Locate the cell with the specified text and output its (x, y) center coordinate. 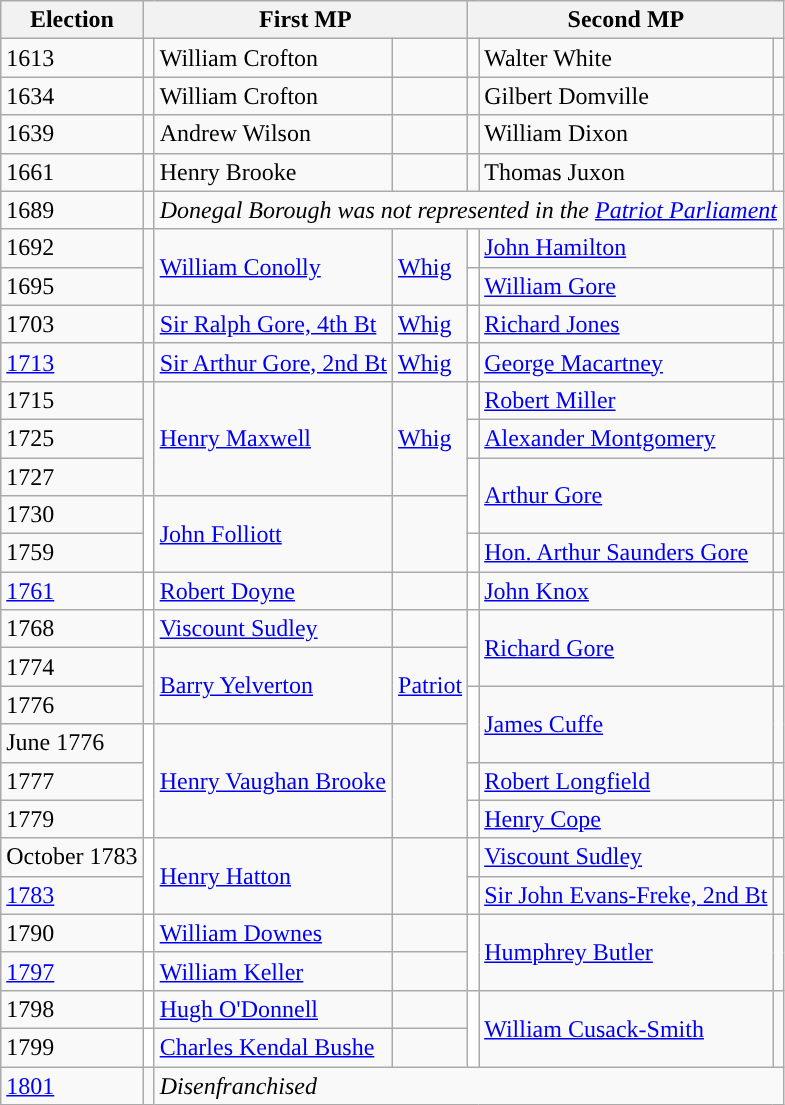
George Macartney (626, 362)
1783 (72, 895)
1774 (72, 667)
1798 (72, 1009)
John Knox (626, 591)
William Gore (626, 286)
Barry Yelverton (273, 686)
John Folliott (273, 534)
1777 (72, 781)
Henry Cope (626, 819)
Alexander Montgomery (626, 438)
1799 (72, 1047)
1727 (72, 477)
1639 (72, 134)
1776 (72, 705)
Richard Jones (626, 324)
William Cusack-Smith (626, 1028)
1801 (72, 1085)
Patriot (430, 686)
1692 (72, 248)
1713 (72, 362)
Donegal Borough was not represented in the Patriot Parliament (469, 210)
1797 (72, 971)
1761 (72, 591)
James Cuffe (626, 724)
1725 (72, 438)
Hon. Arthur Saunders Gore (626, 553)
1768 (72, 629)
1689 (72, 210)
Henry Vaughan Brooke (273, 781)
1661 (72, 172)
Sir Ralph Gore, 4th Bt (273, 324)
Walter White (626, 58)
William Keller (273, 971)
Gilbert Domville (626, 96)
Richard Gore (626, 648)
June 1776 (72, 743)
William Downes (273, 933)
Sir Arthur Gore, 2nd Bt (273, 362)
Disenfranchised (469, 1085)
Second MP (626, 20)
Henry Hatton (273, 876)
Robert Longfield (626, 781)
Hugh O'Donnell (273, 1009)
1695 (72, 286)
Robert Miller (626, 400)
Thomas Juxon (626, 172)
William Dixon (626, 134)
1790 (72, 933)
1759 (72, 553)
Robert Doyne (273, 591)
1613 (72, 58)
Andrew Wilson (273, 134)
Sir John Evans-Freke, 2nd Bt (626, 895)
First MP (306, 20)
October 1783 (72, 857)
Election (72, 20)
John Hamilton (626, 248)
Henry Maxwell (273, 438)
William Conolly (273, 267)
1730 (72, 515)
1703 (72, 324)
Charles Kendal Bushe (273, 1047)
1715 (72, 400)
Humphrey Butler (626, 952)
Arthur Gore (626, 496)
1634 (72, 96)
1779 (72, 819)
Henry Brooke (273, 172)
